Return (x, y) of the center of cell containing provided text 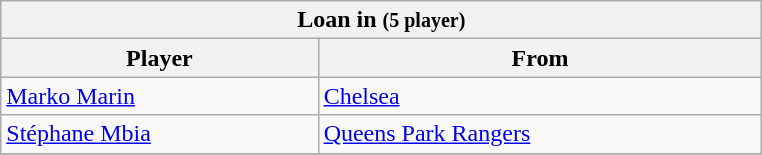
Loan in (5 player) (382, 20)
Chelsea (540, 96)
From (540, 58)
Marko Marin (160, 96)
Stéphane Mbia (160, 134)
Queens Park Rangers (540, 134)
Player (160, 58)
